Capture the cell that displays the provided text and extract its (X, Y) central coordinate. 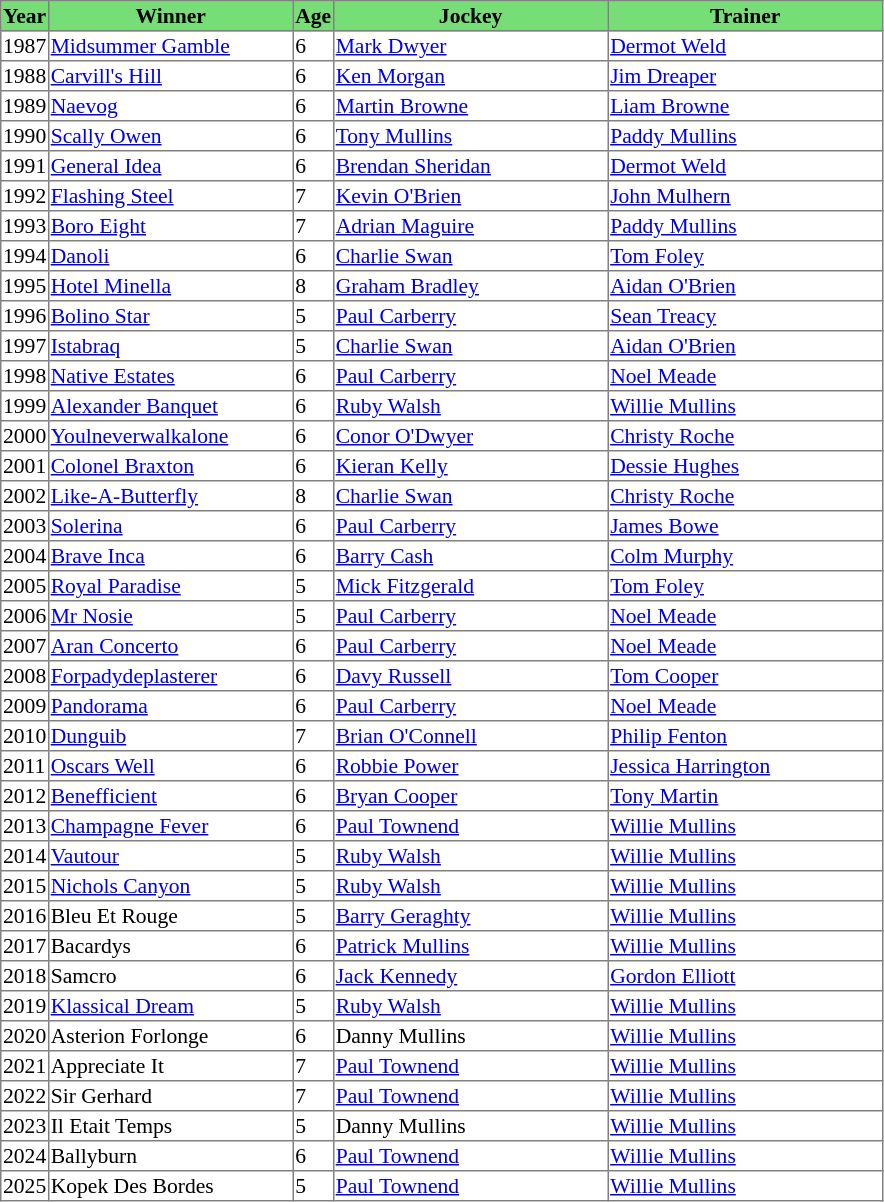
1993 (25, 226)
Benefficient (170, 796)
Flashing Steel (170, 196)
Graham Bradley (470, 286)
Bacardys (170, 946)
Jack Kennedy (470, 976)
Like-A-Butterfly (170, 496)
Barry Cash (470, 556)
Il Etait Temps (170, 1126)
2017 (25, 946)
Barry Geraghty (470, 916)
Alexander Banquet (170, 406)
2015 (25, 886)
Boro Eight (170, 226)
Sir Gerhard (170, 1096)
Carvill's Hill (170, 76)
Aran Concerto (170, 646)
Appreciate It (170, 1066)
Asterion Forlonge (170, 1036)
2004 (25, 556)
Liam Browne (745, 106)
2011 (25, 766)
Solerina (170, 526)
Danoli (170, 256)
1992 (25, 196)
1995 (25, 286)
Kieran Kelly (470, 466)
1989 (25, 106)
Jim Dreaper (745, 76)
2020 (25, 1036)
2018 (25, 976)
Klassical Dream (170, 1006)
Nichols Canyon (170, 886)
Jessica Harrington (745, 766)
1991 (25, 166)
Kopek Des Bordes (170, 1186)
2022 (25, 1096)
Conor O'Dwyer (470, 436)
Mr Nosie (170, 616)
Patrick Mullins (470, 946)
Robbie Power (470, 766)
Mick Fitzgerald (470, 586)
Brian O'Connell (470, 736)
Gordon Elliott (745, 976)
Bolino Star (170, 316)
Tom Cooper (745, 676)
Native Estates (170, 376)
Davy Russell (470, 676)
Ken Morgan (470, 76)
Philip Fenton (745, 736)
2024 (25, 1156)
Naevog (170, 106)
2002 (25, 496)
2005 (25, 586)
Youlneverwalkalone (170, 436)
Dessie Hughes (745, 466)
2025 (25, 1186)
Tony Martin (745, 796)
2023 (25, 1126)
Jockey (470, 16)
Pandorama (170, 706)
Oscars Well (170, 766)
James Bowe (745, 526)
Forpadydeplasterer (170, 676)
Martin Browne (470, 106)
Brendan Sheridan (470, 166)
Winner (170, 16)
2014 (25, 856)
Age (313, 16)
1999 (25, 406)
Dunguib (170, 736)
Ballyburn (170, 1156)
Adrian Maguire (470, 226)
Year (25, 16)
2013 (25, 826)
Mark Dwyer (470, 46)
1994 (25, 256)
Sean Treacy (745, 316)
Hotel Minella (170, 286)
Bryan Cooper (470, 796)
Royal Paradise (170, 586)
Scally Owen (170, 136)
1997 (25, 346)
2010 (25, 736)
Kevin O'Brien (470, 196)
2009 (25, 706)
Vautour (170, 856)
1998 (25, 376)
John Mulhern (745, 196)
1988 (25, 76)
2001 (25, 466)
2008 (25, 676)
Samcro (170, 976)
Colonel Braxton (170, 466)
1996 (25, 316)
2012 (25, 796)
2000 (25, 436)
2016 (25, 916)
Tony Mullins (470, 136)
2003 (25, 526)
Midsummer Gamble (170, 46)
Bleu Et Rouge (170, 916)
Colm Murphy (745, 556)
2007 (25, 646)
Istabraq (170, 346)
2021 (25, 1066)
2006 (25, 616)
1990 (25, 136)
General Idea (170, 166)
Brave Inca (170, 556)
Trainer (745, 16)
2019 (25, 1006)
Champagne Fever (170, 826)
1987 (25, 46)
